Extract the [X, Y] coordinate from the center of the cell holding the provided text.  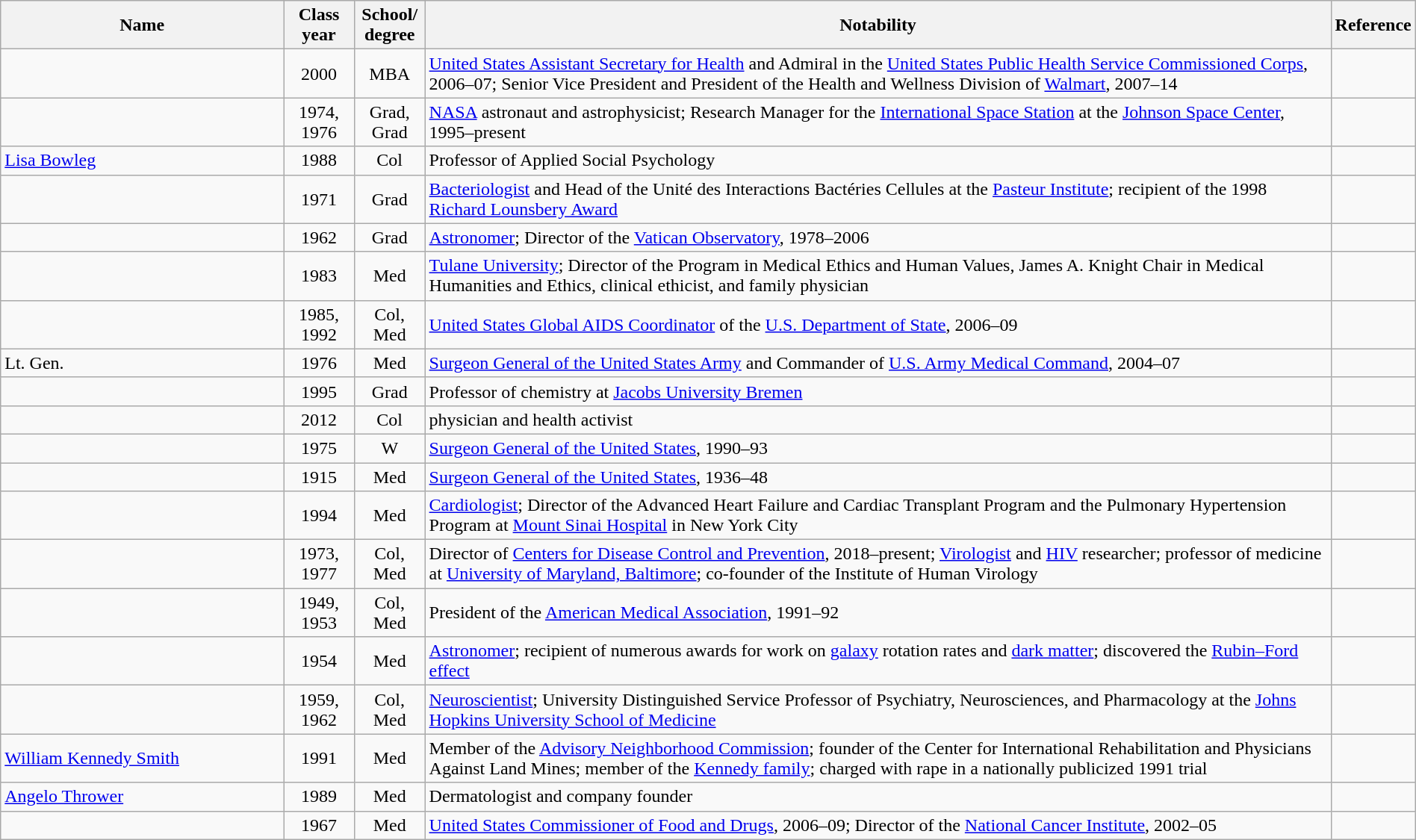
1976 [320, 363]
1962 [320, 237]
United States Commissioner of Food and Drugs, 2006–09; Director of the National Cancer Institute, 2002–05 [878, 825]
Notability [878, 25]
1994 [320, 515]
1971 [320, 199]
MBA [390, 73]
1967 [320, 825]
Professor of chemistry at Jacobs University Bremen [878, 391]
Lt. Gen. [142, 363]
1915 [320, 477]
Professor of Applied Social Psychology [878, 161]
1989 [320, 797]
Name [142, 25]
Astronomer; Director of the Vatican Observatory, 1978–2006 [878, 237]
Surgeon General of the United States, 1936–48 [878, 477]
1974,1976 [320, 122]
William Kennedy Smith [142, 759]
1985,1992 [320, 324]
Bacteriologist and Head of the Unité des Interactions Bactéries Cellules at the Pasteur Institute; recipient of the 1998 Richard Lounsbery Award [878, 199]
President of the American Medical Association, 1991–92 [878, 612]
1973,1977 [320, 564]
NASA astronaut and astrophysicist; Research Manager for the International Space Station at the Johnson Space Center, 1995–present [878, 122]
Dermatologist and company founder [878, 797]
Surgeon General of the United States, 1990–93 [878, 448]
Angelo Thrower [142, 797]
School/degree [390, 25]
Grad,Grad [390, 122]
1991 [320, 759]
Class year [320, 25]
1975 [320, 448]
physician and health activist [878, 420]
Lisa Bowleg [142, 161]
1954 [320, 662]
Reference [1373, 25]
2000 [320, 73]
United States Global AIDS Coordinator of the U.S. Department of State, 2006–09 [878, 324]
1983 [320, 276]
2012 [320, 420]
W [390, 448]
Surgeon General of the United States Army and Commander of U.S. Army Medical Command, 2004–07 [878, 363]
1949,1953 [320, 612]
1995 [320, 391]
1988 [320, 161]
1959,1962 [320, 709]
Astronomer; recipient of numerous awards for work on galaxy rotation rates and dark matter; discovered the Rubin–Ford effect [878, 662]
